Locate the cell with the specified text and output its (x, y) center coordinate. 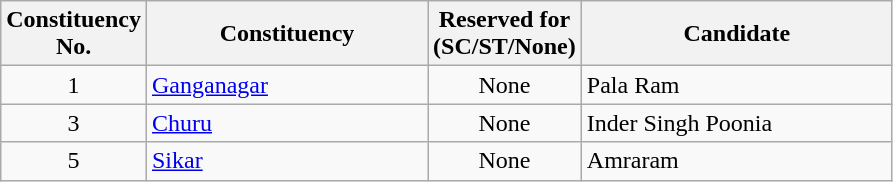
3 (74, 123)
Pala Ram (736, 85)
Inder Singh Poonia (736, 123)
Sikar (286, 161)
Reserved for (SC/ST/None) (505, 34)
Candidate (736, 34)
5 (74, 161)
Constituency No. (74, 34)
1 (74, 85)
Ganganagar (286, 85)
Constituency (286, 34)
Amraram (736, 161)
Churu (286, 123)
